Detect which cell encompasses the target text, then output its (x, y) center coordinate. 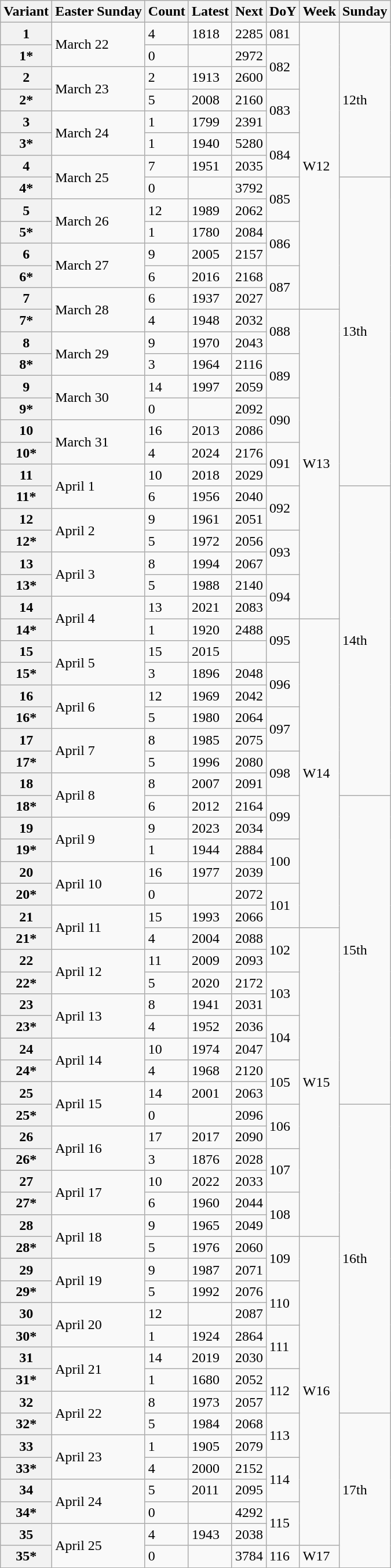
31* (27, 1380)
1780 (210, 232)
113 (283, 1435)
2* (27, 100)
2095 (249, 1490)
1992 (210, 1291)
W16 (319, 1391)
2120 (249, 1071)
2160 (249, 100)
2023 (210, 828)
3792 (249, 188)
2039 (249, 872)
W17 (319, 1556)
30 (27, 1313)
W14 (319, 772)
1974 (210, 1049)
4* (27, 188)
28 (27, 1225)
April 7 (98, 751)
2008 (210, 100)
2028 (249, 1159)
5280 (249, 144)
2015 (210, 652)
1984 (210, 1424)
April 14 (98, 1060)
2032 (249, 321)
2024 (210, 453)
100 (283, 861)
1940 (210, 144)
2018 (210, 475)
2116 (249, 365)
14* (27, 629)
30* (27, 1335)
1896 (210, 674)
111 (283, 1346)
11* (27, 497)
2012 (210, 806)
1989 (210, 210)
092 (283, 508)
2011 (210, 1490)
097 (283, 729)
15th (365, 950)
2096 (249, 1115)
21* (27, 938)
13* (27, 585)
2168 (249, 277)
1964 (210, 365)
34* (27, 1512)
2022 (210, 1181)
March 23 (98, 89)
089 (283, 376)
March 30 (98, 398)
2007 (210, 784)
105 (283, 1082)
109 (283, 1258)
116 (283, 1556)
April 11 (98, 927)
17th (365, 1490)
2972 (249, 56)
1913 (210, 78)
2164 (249, 806)
March 29 (98, 354)
2864 (249, 1335)
1952 (210, 1027)
8* (27, 365)
April 4 (98, 618)
2044 (249, 1203)
1960 (210, 1203)
2391 (249, 122)
2017 (210, 1137)
1941 (210, 1005)
2060 (249, 1247)
2064 (249, 718)
15* (27, 674)
35 (27, 1534)
2049 (249, 1225)
W13 (319, 464)
2004 (210, 938)
2047 (249, 1049)
32* (27, 1424)
6* (27, 277)
31 (27, 1358)
April 1 (98, 486)
7* (27, 321)
25 (27, 1093)
24 (27, 1049)
1987 (210, 1269)
2030 (249, 1358)
1876 (210, 1159)
Sunday (365, 12)
2035 (249, 166)
18* (27, 806)
1996 (210, 762)
April 6 (98, 707)
2051 (249, 519)
1943 (210, 1534)
2092 (249, 409)
20* (27, 894)
April 21 (98, 1369)
2063 (249, 1093)
2600 (249, 78)
April 9 (98, 839)
April 8 (98, 795)
2172 (249, 983)
108 (283, 1214)
April 10 (98, 883)
27 (27, 1181)
2052 (249, 1380)
9* (27, 409)
1980 (210, 718)
1976 (210, 1247)
2152 (249, 1468)
084 (283, 155)
101 (283, 905)
2884 (249, 850)
35* (27, 1556)
1680 (210, 1380)
081 (283, 34)
Count (167, 12)
2067 (249, 563)
106 (283, 1126)
1944 (210, 850)
2086 (249, 431)
2157 (249, 254)
April 22 (98, 1413)
2029 (249, 475)
April 20 (98, 1324)
12* (27, 541)
082 (283, 67)
2071 (249, 1269)
087 (283, 288)
107 (283, 1170)
12th (365, 100)
2083 (249, 607)
29 (27, 1269)
1988 (210, 585)
April 2 (98, 530)
20 (27, 872)
2088 (249, 938)
2090 (249, 1137)
2020 (210, 983)
2013 (210, 431)
April 24 (98, 1501)
Variant (27, 12)
1961 (210, 519)
16th (365, 1258)
21 (27, 916)
17* (27, 762)
2009 (210, 960)
25* (27, 1115)
1994 (210, 563)
2066 (249, 916)
1920 (210, 629)
1972 (210, 541)
2176 (249, 453)
April 25 (98, 1545)
2005 (210, 254)
2038 (249, 1534)
March 28 (98, 310)
April 23 (98, 1457)
W12 (319, 166)
1924 (210, 1335)
4292 (249, 1512)
16* (27, 718)
2079 (249, 1446)
2021 (210, 607)
33 (27, 1446)
091 (283, 464)
24* (27, 1071)
1968 (210, 1071)
W15 (319, 1082)
March 31 (98, 442)
April 12 (98, 971)
1818 (210, 34)
2140 (249, 585)
22* (27, 983)
2076 (249, 1291)
34 (27, 1490)
March 27 (98, 265)
2084 (249, 232)
5* (27, 232)
26 (27, 1137)
19 (27, 828)
Week (319, 12)
2080 (249, 762)
1965 (210, 1225)
1956 (210, 497)
1951 (210, 166)
23* (27, 1027)
094 (283, 596)
10* (27, 453)
2285 (249, 34)
1985 (210, 740)
27* (27, 1203)
32 (27, 1402)
March 25 (98, 177)
2068 (249, 1424)
28* (27, 1247)
2034 (249, 828)
29* (27, 1291)
2001 (210, 1093)
23 (27, 1005)
13th (365, 332)
April 19 (98, 1280)
1969 (210, 696)
April 13 (98, 1016)
14th (365, 640)
2062 (249, 210)
2019 (210, 1358)
April 17 (98, 1192)
March 24 (98, 133)
3784 (249, 1556)
1948 (210, 321)
104 (283, 1038)
1973 (210, 1402)
112 (283, 1391)
085 (283, 199)
2040 (249, 497)
April 3 (98, 574)
2048 (249, 674)
2057 (249, 1402)
2036 (249, 1027)
110 (283, 1302)
2027 (249, 299)
102 (283, 949)
103 (283, 994)
2033 (249, 1181)
115 (283, 1523)
1* (27, 56)
2072 (249, 894)
26* (27, 1159)
098 (283, 773)
095 (283, 640)
2093 (249, 960)
2016 (210, 277)
083 (283, 111)
2056 (249, 541)
2059 (249, 387)
Latest (210, 12)
Easter Sunday (98, 12)
114 (283, 1479)
March 22 (98, 45)
DoY (283, 12)
1993 (210, 916)
Next (249, 12)
086 (283, 243)
April 16 (98, 1148)
April 5 (98, 663)
22 (27, 960)
099 (283, 817)
1799 (210, 122)
096 (283, 685)
1905 (210, 1446)
2091 (249, 784)
093 (283, 552)
2087 (249, 1313)
2488 (249, 629)
2042 (249, 696)
2075 (249, 740)
April 15 (98, 1104)
1937 (210, 299)
1997 (210, 387)
33* (27, 1468)
1977 (210, 872)
1970 (210, 343)
090 (283, 420)
19* (27, 850)
March 26 (98, 221)
April 18 (98, 1236)
088 (283, 332)
2000 (210, 1468)
2043 (249, 343)
18 (27, 784)
3* (27, 144)
2031 (249, 1005)
